Determine the (x, y) coordinate at the center of the cell enclosing the given text.  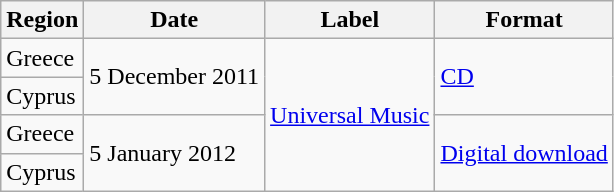
Digital download (524, 153)
Region (42, 20)
Format (524, 20)
Universal Music (350, 115)
5 December 2011 (174, 77)
Label (350, 20)
5 January 2012 (174, 153)
CD (524, 77)
Date (174, 20)
